From the cell containing the given text, extract its center point as [X, Y] coordinate. 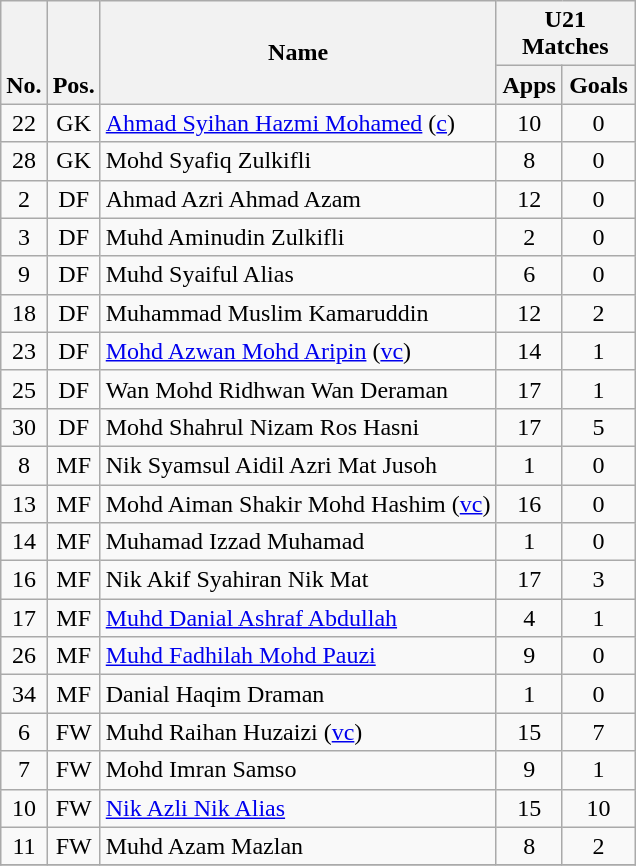
11 [24, 846]
Muhd Fadhilah Mohd Pauzi [298, 656]
Muhammad Muslim Kamaruddin [298, 313]
30 [24, 427]
Nik Akif Syahiran Nik Mat [298, 580]
U21 Matches [566, 34]
Mohd Imran Samso [298, 770]
Nik Azli Nik Alias [298, 808]
Mohd Shahrul Nizam Ros Hasni [298, 427]
23 [24, 351]
28 [24, 161]
Muhd Danial Ashraf Abdullah [298, 618]
18 [24, 313]
Name [298, 52]
Muhd Syaiful Alias [298, 275]
Mohd Azwan Mohd Aripin (vc) [298, 351]
Pos. [74, 52]
Nik Syamsul Aidil Azri Mat Jusoh [298, 465]
22 [24, 123]
Ahmad Syihan Hazmi Mohamed (c) [298, 123]
4 [530, 618]
Muhd Raihan Huzaizi (vc) [298, 732]
25 [24, 389]
Mohd Syafiq Zulkifli [298, 161]
Danial Haqim Draman [298, 694]
Mohd Aiman Shakir Mohd Hashim (vc) [298, 503]
Muhd Azam Mazlan [298, 846]
5 [598, 427]
No. [24, 52]
Ahmad Azri Ahmad Azam [298, 199]
Muhamad Izzad Muhamad [298, 542]
13 [24, 503]
Wan Mohd Ridhwan Wan Deraman [298, 389]
34 [24, 694]
Apps [530, 85]
Muhd Aminudin Zulkifli [298, 237]
Goals [598, 85]
26 [24, 656]
